Return the [X, Y] coordinate for the center point of the cell that contains the specified text.  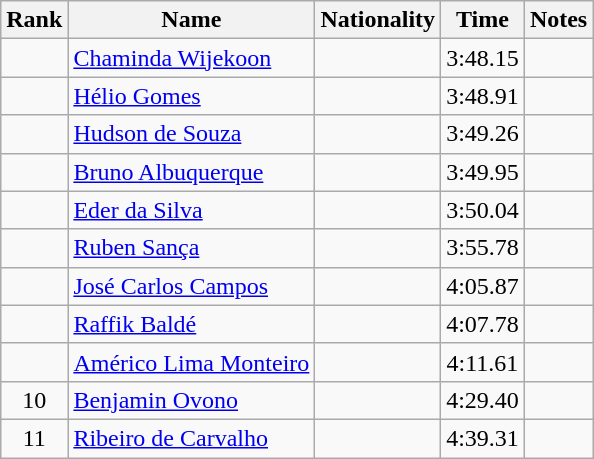
Name [192, 20]
Bruno Albuquerque [192, 172]
Ruben Sança [192, 248]
José Carlos Campos [192, 286]
3:48.15 [483, 58]
4:11.61 [483, 362]
Raffik Baldé [192, 324]
Chaminda Wijekoon [192, 58]
Time [483, 20]
3:49.26 [483, 134]
3:55.78 [483, 248]
Rank [34, 20]
Hudson de Souza [192, 134]
10 [34, 400]
4:05.87 [483, 286]
3:50.04 [483, 210]
Eder da Silva [192, 210]
3:49.95 [483, 172]
4:39.31 [483, 438]
Américo Lima Monteiro [192, 362]
4:29.40 [483, 400]
Nationality [378, 20]
4:07.78 [483, 324]
Hélio Gomes [192, 96]
Ribeiro de Carvalho [192, 438]
Benjamin Ovono [192, 400]
3:48.91 [483, 96]
Notes [558, 20]
11 [34, 438]
